Scan for the cell matching the given text and deliver its (x, y) coordinate at center. 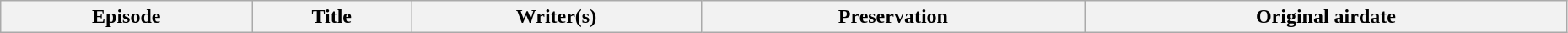
Preservation (892, 17)
Writer(s) (557, 17)
Original airdate (1326, 17)
Title (332, 17)
Episode (127, 17)
